Determine the (X, Y) coordinate at the center of the cell enclosing the given text.  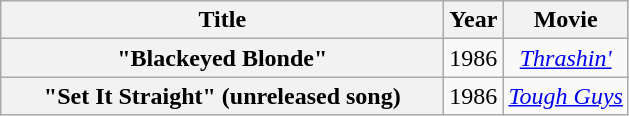
"Blackeyed Blonde" (222, 58)
Movie (566, 20)
Tough Guys (566, 96)
Thrashin' (566, 58)
Title (222, 20)
"Set It Straight" (unreleased song) (222, 96)
Year (474, 20)
